From the cell containing the given text, extract its center point as [X, Y] coordinate. 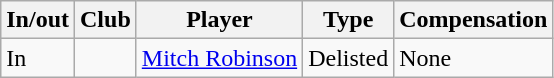
In [38, 58]
Player [219, 20]
Delisted [348, 58]
Club [106, 20]
Mitch Robinson [219, 58]
Type [348, 20]
Compensation [474, 20]
None [474, 58]
In/out [38, 20]
